Return [X, Y] of the center of cell containing provided text 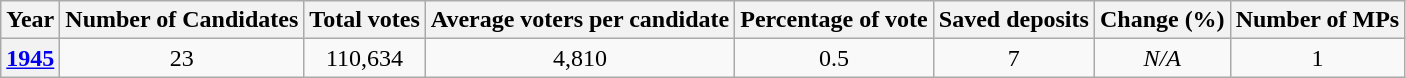
Number of Candidates [182, 20]
4,810 [580, 58]
Percentage of vote [834, 20]
23 [182, 58]
0.5 [834, 58]
1945 [30, 58]
110,634 [365, 58]
Saved deposits [1014, 20]
Average voters per candidate [580, 20]
N/A [1162, 58]
Year [30, 20]
7 [1014, 58]
Number of MPs [1318, 20]
Change (%) [1162, 20]
1 [1318, 58]
Total votes [365, 20]
